Return [x, y] of the center of cell containing provided text 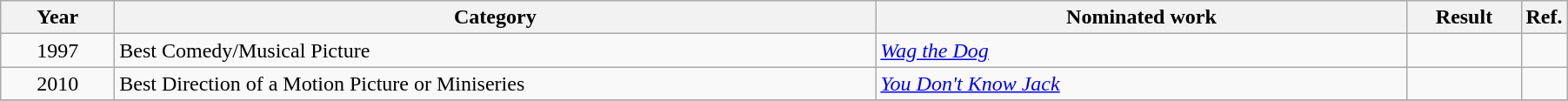
Ref. [1545, 17]
Nominated work [1141, 17]
2010 [57, 84]
Best Direction of a Motion Picture or Miniseries [496, 84]
Category [496, 17]
1997 [57, 50]
You Don't Know Jack [1141, 84]
Best Comedy/Musical Picture [496, 50]
Wag the Dog [1141, 50]
Year [57, 17]
Result [1465, 17]
